Search for the cell housing the specified text and yield its (x, y) center coordinate. 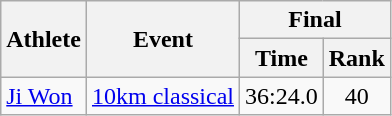
Final (314, 20)
Event (162, 39)
Time (281, 58)
10km classical (162, 96)
Athlete (44, 39)
Ji Won (44, 96)
40 (356, 96)
36:24.0 (281, 96)
Rank (356, 58)
